Extract the (X, Y) coordinate from the center of the cell holding the provided text.  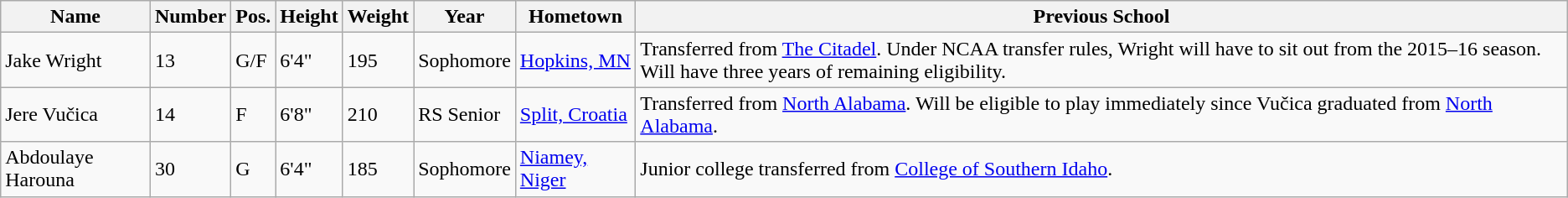
Jake Wright (75, 60)
RS Senior (465, 114)
Pos. (253, 17)
Transferred from North Alabama. Will be eligible to play immediately since Vučica graduated from North Alabama. (1101, 114)
Junior college transferred from College of Southern Idaho. (1101, 169)
6'8" (309, 114)
Abdoulaye Harouna (75, 169)
Weight (378, 17)
30 (190, 169)
Name (75, 17)
Year (465, 17)
13 (190, 60)
Number (190, 17)
Hopkins, MN (575, 60)
Hometown (575, 17)
Jere Vučica (75, 114)
G/F (253, 60)
G (253, 169)
195 (378, 60)
Previous School (1101, 17)
210 (378, 114)
Niamey, Niger (575, 169)
Height (309, 17)
Split, Croatia (575, 114)
F (253, 114)
14 (190, 114)
185 (378, 169)
